Scan for the cell matching the given text and deliver its [x, y] coordinate at center. 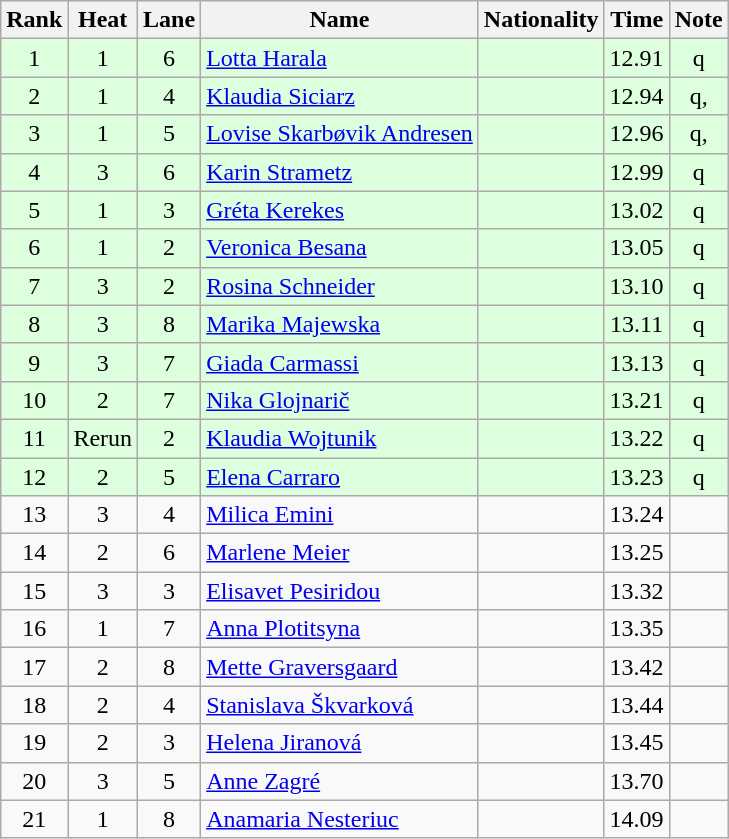
Veronica Besana [340, 248]
14.09 [636, 819]
Rerun [103, 438]
13.25 [636, 553]
Klaudia Siciarz [340, 96]
Heat [103, 20]
12.99 [636, 172]
Elisavet Pesiridou [340, 591]
Elena Carraro [340, 477]
Lane [170, 20]
11 [34, 438]
Time [636, 20]
Mette Graversgaard [340, 667]
13.10 [636, 286]
13.42 [636, 667]
12.94 [636, 96]
13.05 [636, 248]
Marlene Meier [340, 553]
Gréta Kerekes [340, 210]
13.44 [636, 705]
13.24 [636, 515]
Stanislava Škvarková [340, 705]
12.96 [636, 134]
19 [34, 743]
9 [34, 362]
Lovise Skarbøvik Andresen [340, 134]
Nika Glojnarič [340, 400]
Note [698, 20]
Helena Jiranová [340, 743]
Giada Carmassi [340, 362]
Name [340, 20]
13.02 [636, 210]
15 [34, 591]
Milica Emini [340, 515]
Klaudia Wojtunik [340, 438]
14 [34, 553]
Karin Strametz [340, 172]
13.35 [636, 629]
13.32 [636, 591]
18 [34, 705]
Lotta Harala [340, 58]
Rank [34, 20]
Rosina Schneider [340, 286]
16 [34, 629]
13 [34, 515]
10 [34, 400]
Nationality [541, 20]
13.13 [636, 362]
Anne Zagré [340, 781]
13.22 [636, 438]
Anamaria Nesteriuc [340, 819]
13.21 [636, 400]
Anna Plotitsyna [340, 629]
21 [34, 819]
17 [34, 667]
12.91 [636, 58]
13.70 [636, 781]
13.11 [636, 324]
13.23 [636, 477]
13.45 [636, 743]
Marika Majewska [340, 324]
12 [34, 477]
20 [34, 781]
